Return [x, y] of the center of cell containing provided text 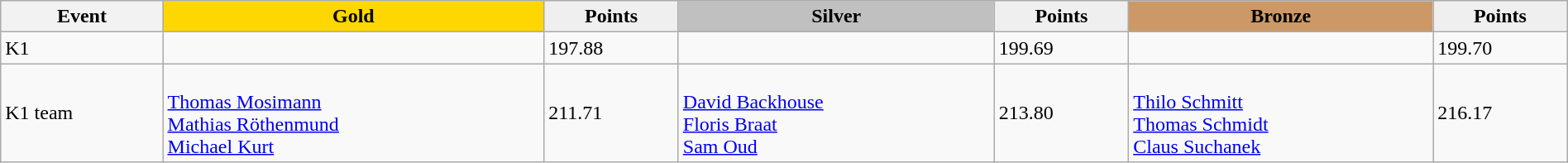
Thilo SchmittThomas SchmidtClaus Suchanek [1281, 113]
211.71 [612, 113]
199.69 [1062, 48]
Silver [836, 17]
Event [82, 17]
David BackhouseFloris BraatSam Oud [836, 113]
Gold [354, 17]
199.70 [1500, 48]
216.17 [1500, 113]
K1 [82, 48]
197.88 [612, 48]
Thomas MosimannMathias RöthenmundMichael Kurt [354, 113]
Bronze [1281, 17]
213.80 [1062, 113]
K1 team [82, 113]
